Identify which cell holds the provided text, then report its [X, Y] central coordinate. 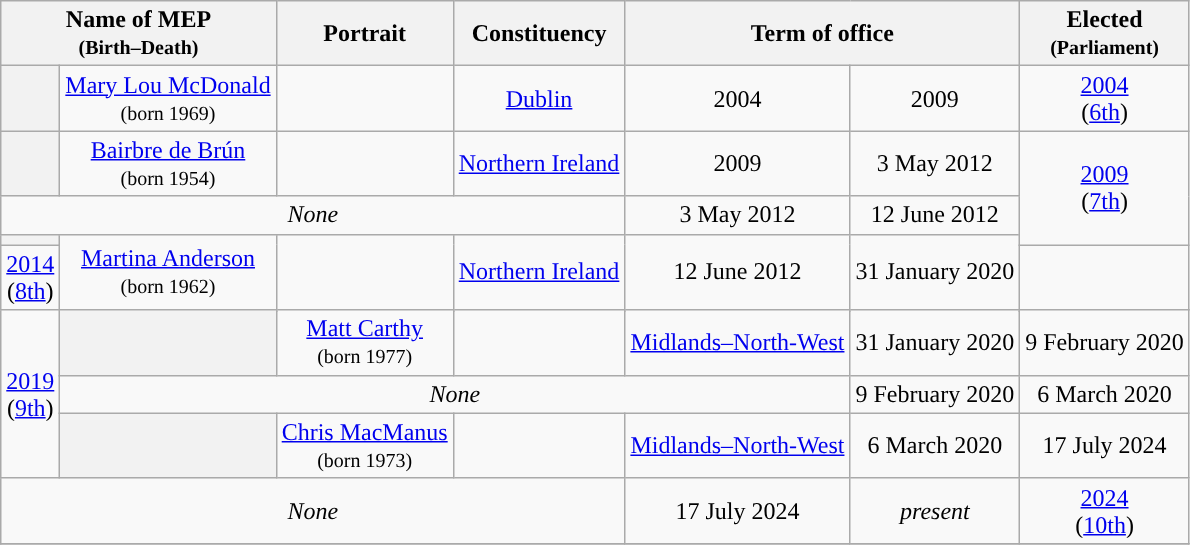
2019(9th) [30, 394]
2004(6th) [1105, 98]
Portrait [364, 34]
Elected(Parliament) [1105, 34]
Term of office [822, 34]
Matt Carthy(born 1977) [364, 342]
Bairbre de Brún(born 1954) [168, 164]
present [935, 510]
Chris MacManus(born 1973) [364, 446]
2004 [738, 98]
Martina Anderson(born 1962) [168, 272]
2024(10th) [1105, 510]
2014(8th) [30, 278]
2009(7th) [1105, 188]
Dublin [539, 98]
Mary Lou McDonald(born 1969) [168, 98]
Name of MEP(Birth–Death) [138, 34]
Constituency [539, 34]
